Locate the cell with the specified text and output its [X, Y] center coordinate. 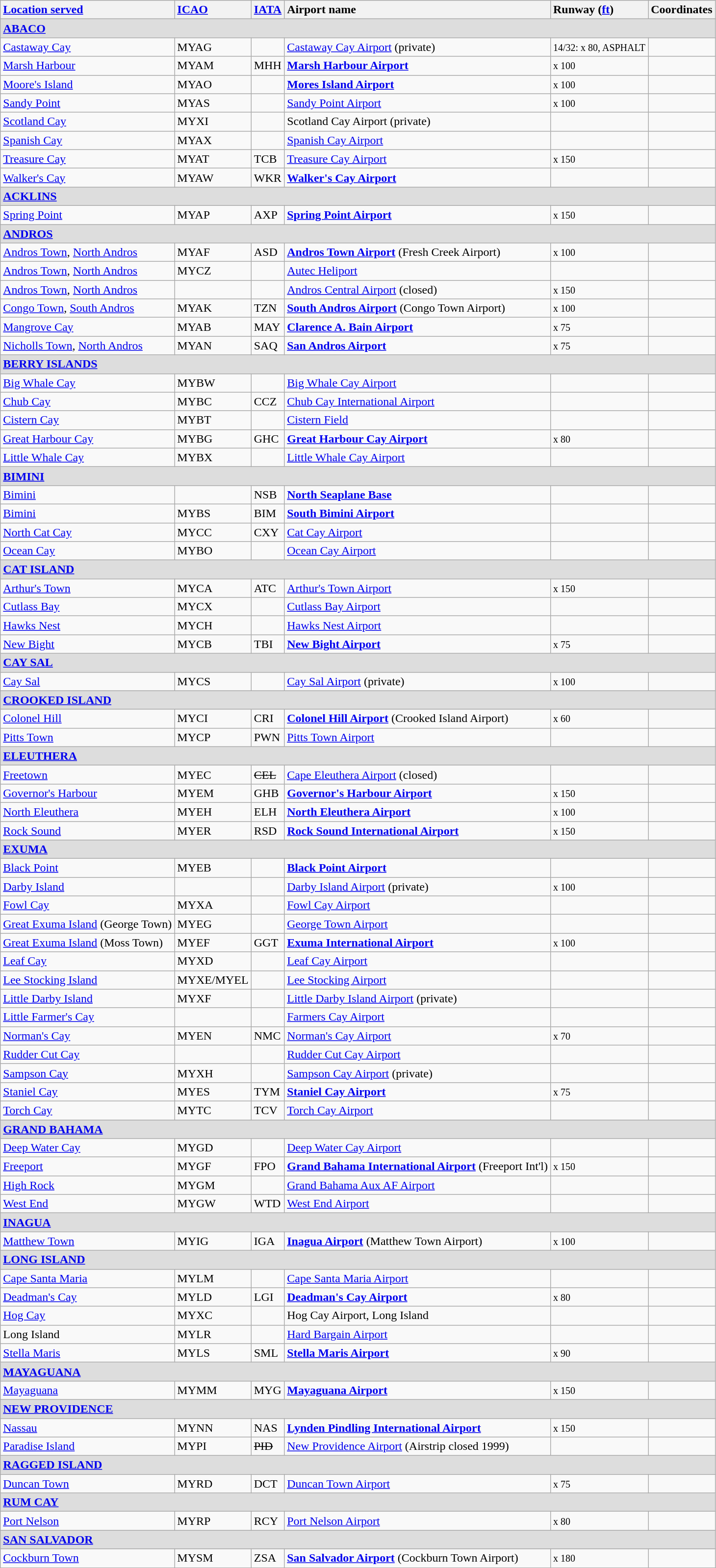
MYCC [213, 532]
Staniel Cay [87, 1092]
Little Darby Island Airport (private) [418, 998]
Nassau [87, 1428]
Freetown [87, 774]
Cay Sal Airport (private) [418, 681]
FPO [268, 1167]
MYMM [213, 1390]
Big Whale Cay Airport [418, 383]
Spanish Cay Airport [418, 140]
Fowl Cay [87, 905]
MYAN [213, 346]
New Bight Airport [418, 644]
Pitts Town [87, 737]
Cay Sal [87, 681]
Spanish Cay [87, 140]
MYGW [213, 1204]
Lee Stocking Airport [418, 980]
WKR [268, 177]
MYLS [213, 1353]
IGA [268, 1241]
RCY [268, 1521]
Cockburn Town [87, 1558]
Spring Point [87, 215]
Norman's Cay [87, 1036]
Hawks Nest [87, 625]
Cape Santa Maria [87, 1278]
North Cat Cay [87, 532]
MYAX [213, 140]
Grand Bahama Aux AF Airport [418, 1185]
Treasure Cay Airport [418, 159]
BERRY ISLANDS [358, 364]
Farmers Cay Airport [418, 1017]
CXY [268, 532]
Sandy Point Airport [418, 103]
Great Harbour Cay Airport [418, 439]
Cape Santa Maria Airport [418, 1278]
14/32: x 80, ASPHALT [599, 47]
MYXC [213, 1316]
New Bight [87, 644]
Deep Water Cay Airport [418, 1148]
MYLD [213, 1297]
MYRP [213, 1521]
MYAP [213, 215]
x 70 [599, 1036]
Runway (ft) [599, 10]
INAGUA [358, 1222]
Scotland Cay Airport (private) [418, 122]
South Bimini Airport [418, 513]
ABACO [358, 28]
MYXE/MYEL [213, 980]
MYEF [213, 943]
GHB [268, 793]
MYER [213, 831]
MYCZ [213, 271]
MYCB [213, 644]
MHH [268, 66]
MYLR [213, 1334]
Leaf Cay [87, 961]
Duncan Town [87, 1484]
MYAM [213, 66]
Lynden Pindling International Airport [418, 1428]
LGI [268, 1297]
MYXI [213, 122]
MYNN [213, 1428]
NEW PROVIDENCE [358, 1409]
Norman's Cay Airport [418, 1036]
Ocean Cay [87, 551]
Big Whale Cay [87, 383]
BIMINI [358, 476]
Rudder Cut Cay [87, 1054]
GRAND BAHAMA [358, 1129]
Hog Cay [87, 1316]
Stella Maris [87, 1353]
Andros Town Airport (Fresh Creek Airport) [418, 252]
MYCI [213, 719]
Grand Bahama International Airport (Freeport Int'l) [418, 1167]
RSD [268, 831]
West End Airport [418, 1204]
DCT [268, 1484]
ACKLINS [358, 196]
MYSM [213, 1558]
x 90 [599, 1353]
Marsh Harbour Airport [418, 66]
Colonel Hill [87, 719]
Freeport [87, 1167]
Black Point Airport [418, 868]
ZSA [268, 1558]
BIM [268, 513]
MYGM [213, 1185]
Cutlass Bay [87, 607]
ANDROS [358, 234]
MYCH [213, 625]
IATA [268, 10]
Pitts Town Airport [418, 737]
MYAK [213, 308]
NAS [268, 1428]
Cape Eleuthera Airport (closed) [418, 774]
SML [268, 1353]
RUM CAY [358, 1502]
SAQ [268, 346]
TBI [268, 644]
Deadman's Cay Airport [418, 1297]
Sampson Cay Airport (private) [418, 1073]
Mangrove Cay [87, 327]
Deep Water Cay [87, 1148]
CEL [268, 774]
Nicholls Town, North Andros [87, 346]
Rudder Cut Cay Airport [418, 1054]
PID [268, 1446]
Mores Island Airport [418, 84]
Hard Bargain Airport [418, 1334]
Long Island [87, 1334]
LONG ISLAND [358, 1260]
MYCS [213, 681]
Leaf Cay Airport [418, 961]
TYM [268, 1092]
CCZ [268, 401]
Lee Stocking Island [87, 980]
Governor's Harbour Airport [418, 793]
MYXH [213, 1073]
Castaway Cay Airport (private) [418, 47]
Moore's Island [87, 84]
Chub Cay International Airport [418, 401]
Clarence A. Bain Airport [418, 327]
Airport name [418, 10]
Mayaguana Airport [418, 1390]
Sampson Cay [87, 1073]
SAN SALVADOR [358, 1540]
AXP [268, 215]
Port Nelson [87, 1521]
North Seaplane Base [418, 495]
CAT ISLAND [358, 570]
Hog Cay Airport, Long Island [418, 1316]
North Eleuthera [87, 812]
Marsh Harbour [87, 66]
ICAO [213, 10]
Little Farmer's Cay [87, 1017]
Governor's Harbour [87, 793]
Arthur's Town [87, 588]
Darby Island [87, 887]
George Town Airport [418, 924]
WTD [268, 1204]
x 180 [599, 1558]
MAYAGUANA [358, 1371]
San Andros Airport [418, 346]
MYAS [213, 103]
MYAG [213, 47]
Torch Cay Airport [418, 1110]
MYEG [213, 924]
CRI [268, 719]
Darby Island Airport (private) [418, 887]
MYAB [213, 327]
MYBW [213, 383]
Chub Cay [87, 401]
MYGF [213, 1167]
ASD [268, 252]
Torch Cay [87, 1110]
High Rock [87, 1185]
ELEUTHERA [358, 756]
ATC [268, 588]
Cistern Cay [87, 420]
MYEM [213, 793]
MYCP [213, 737]
Castaway Cay [87, 47]
Arthur's Town Airport [418, 588]
Little Darby Island [87, 998]
MYES [213, 1092]
Fowl Cay Airport [418, 905]
San Salvador Airport (Cockburn Town Airport) [418, 1558]
TZN [268, 308]
PWN [268, 737]
Treasure Cay [87, 159]
Cistern Field [418, 420]
MYCX [213, 607]
Matthew Town [87, 1241]
Scotland Cay [87, 122]
MYBG [213, 439]
MYXA [213, 905]
MYAF [213, 252]
Sandy Point [87, 103]
Cat Cay Airport [418, 532]
Cutlass Bay Airport [418, 607]
Exuma International Airport [418, 943]
Inagua Airport (Matthew Town Airport) [418, 1241]
MYTC [213, 1110]
MYBX [213, 457]
Hawks Nest Airport [418, 625]
NMC [268, 1036]
MYRD [213, 1484]
Little Whale Cay [87, 457]
Walker's Cay Airport [418, 177]
North Eleuthera Airport [418, 812]
Great Exuma Island (George Town) [87, 924]
Staniel Cay Airport [418, 1092]
Great Harbour Cay [87, 439]
Autec Heliport [418, 271]
GHC [268, 439]
New Providence Airport (Airstrip closed 1999) [418, 1446]
Little Whale Cay Airport [418, 457]
MYEN [213, 1036]
West End [87, 1204]
CAY SAL [358, 663]
Paradise Island [87, 1446]
Spring Point Airport [418, 215]
MYAW [213, 177]
Port Nelson Airport [418, 1521]
Black Point [87, 868]
Stella Maris Airport [418, 1353]
Walker's Cay [87, 177]
TCV [268, 1110]
MAY [268, 327]
MYBT [213, 420]
MYBO [213, 551]
Location served [87, 10]
MYBC [213, 401]
Deadman's Cay [87, 1297]
CROOKED ISLAND [358, 700]
MYCA [213, 588]
Colonel Hill Airport (Crooked Island Airport) [418, 719]
Rock Sound [87, 831]
MYAT [213, 159]
MYXF [213, 998]
MYEH [213, 812]
MYIG [213, 1241]
MYLM [213, 1278]
MYAO [213, 84]
South Andros Airport (Congo Town Airport) [418, 308]
MYG [268, 1390]
MYEC [213, 774]
RAGGED ISLAND [358, 1465]
Ocean Cay Airport [418, 551]
Duncan Town Airport [418, 1484]
NSB [268, 495]
Mayaguana [87, 1390]
ELH [268, 812]
TCB [268, 159]
x 60 [599, 719]
Congo Town, South Andros [87, 308]
MYEB [213, 868]
MYBS [213, 513]
Great Exuma Island (Moss Town) [87, 943]
MYPI [213, 1446]
MYXD [213, 961]
MYGD [213, 1148]
GGT [268, 943]
Coordinates [682, 10]
Rock Sound International Airport [418, 831]
Andros Central Airport (closed) [418, 290]
EXUMA [358, 849]
